Find where the given text appears and provide that cell's center as (X, Y) coordinate. 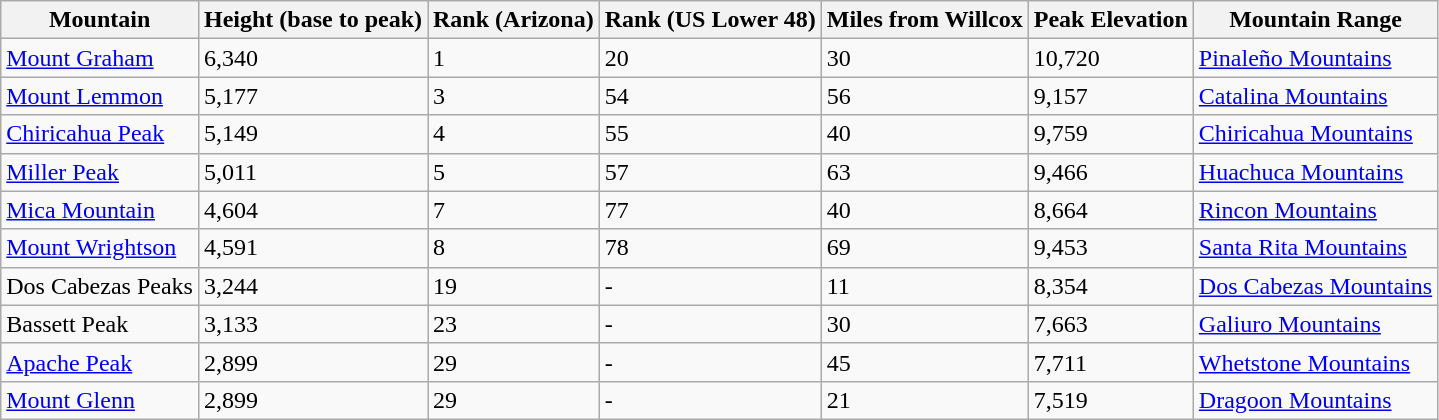
57 (710, 172)
9,466 (1110, 172)
Apache Peak (100, 362)
Dos Cabezas Mountains (1315, 286)
5,149 (312, 134)
8,664 (1110, 210)
6,340 (312, 58)
Mountain Range (1315, 20)
1 (514, 58)
19 (514, 286)
Chiricahua Mountains (1315, 134)
Mount Graham (100, 58)
7,711 (1110, 362)
7,519 (1110, 400)
9,453 (1110, 248)
10,720 (1110, 58)
63 (924, 172)
55 (710, 134)
21 (924, 400)
77 (710, 210)
Galiuro Mountains (1315, 324)
3,244 (312, 286)
Bassett Peak (100, 324)
69 (924, 248)
45 (924, 362)
Catalina Mountains (1315, 96)
7 (514, 210)
78 (710, 248)
11 (924, 286)
20 (710, 58)
3,133 (312, 324)
5,177 (312, 96)
Peak Elevation (1110, 20)
9,157 (1110, 96)
Mica Mountain (100, 210)
4,604 (312, 210)
56 (924, 96)
Height (base to peak) (312, 20)
54 (710, 96)
Rincon Mountains (1315, 210)
8,354 (1110, 286)
Mount Wrightson (100, 248)
5,011 (312, 172)
Dos Cabezas Peaks (100, 286)
3 (514, 96)
4 (514, 134)
4,591 (312, 248)
Mountain (100, 20)
Miller Peak (100, 172)
23 (514, 324)
Pinaleño Mountains (1315, 58)
Rank (US Lower 48) (710, 20)
Huachuca Mountains (1315, 172)
Whetstone Mountains (1315, 362)
Chiricahua Peak (100, 134)
Santa Rita Mountains (1315, 248)
Miles from Willcox (924, 20)
7,663 (1110, 324)
Mount Lemmon (100, 96)
Rank (Arizona) (514, 20)
8 (514, 248)
5 (514, 172)
9,759 (1110, 134)
Mount Glenn (100, 400)
Dragoon Mountains (1315, 400)
